Extract the [X, Y] coordinate from the center of the cell holding the provided text.  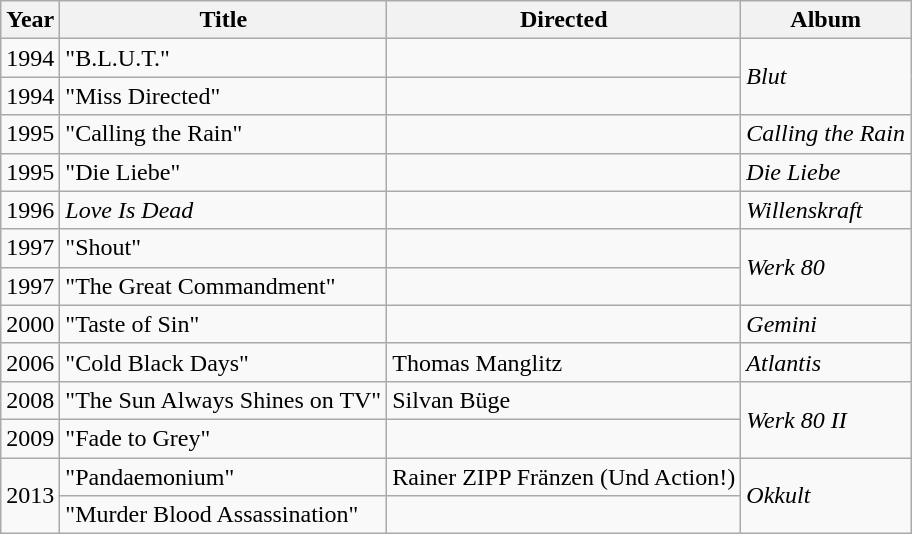
Year [30, 20]
"Murder Blood Assassination" [224, 515]
Werk 80 [826, 267]
1996 [30, 210]
Werk 80 II [826, 419]
"Miss Directed" [224, 96]
Willenskraft [826, 210]
"The Great Commandment" [224, 286]
Love Is Dead [224, 210]
"Cold Black Days" [224, 362]
Blut [826, 77]
Silvan Büge [564, 400]
Directed [564, 20]
"Calling the Rain" [224, 134]
"Taste of Sin" [224, 324]
Title [224, 20]
Gemini [826, 324]
"The Sun Always Shines on TV" [224, 400]
Die Liebe [826, 172]
"B.L.U.T." [224, 58]
Rainer ZIPP Fränzen (Und Action!) [564, 477]
Calling the Rain [826, 134]
Okkult [826, 496]
"Die Liebe" [224, 172]
2006 [30, 362]
Album [826, 20]
2009 [30, 438]
"Shout" [224, 248]
Thomas Manglitz [564, 362]
"Fade to Grey" [224, 438]
2013 [30, 496]
Atlantis [826, 362]
"Pandaemonium" [224, 477]
2008 [30, 400]
2000 [30, 324]
